Scan for the cell matching the given text and deliver its [X, Y] coordinate at center. 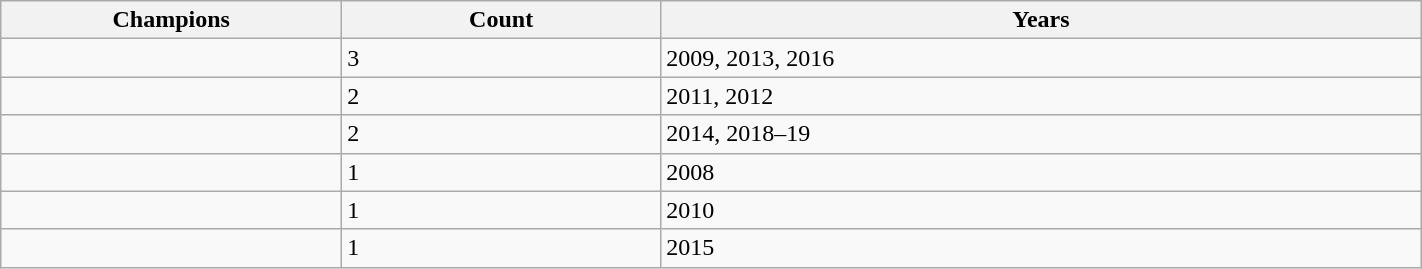
Years [1042, 20]
Count [502, 20]
2014, 2018–19 [1042, 134]
2015 [1042, 248]
Champions [172, 20]
2011, 2012 [1042, 96]
2010 [1042, 210]
3 [502, 58]
2008 [1042, 172]
2009, 2013, 2016 [1042, 58]
